Locate the cell with the specified text and output its (X, Y) center coordinate. 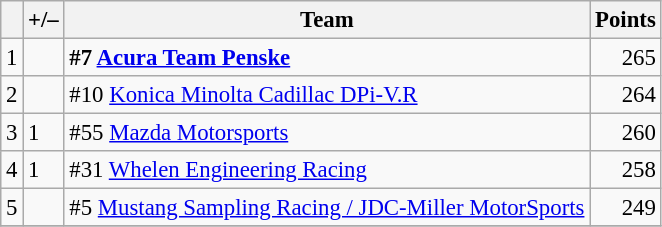
#10 Konica Minolta Cadillac DPi-V.R (327, 95)
Team (327, 20)
265 (626, 58)
5 (12, 208)
249 (626, 208)
258 (626, 170)
+/– (44, 20)
264 (626, 95)
2 (12, 95)
#5 Mustang Sampling Racing / JDC-Miller MotorSports (327, 208)
#55 Mazda Motorsports (327, 133)
#7 Acura Team Penske (327, 58)
3 (12, 133)
#31 Whelen Engineering Racing (327, 170)
260 (626, 133)
4 (12, 170)
Points (626, 20)
